From the cell containing the given text, extract its center point as [X, Y] coordinate. 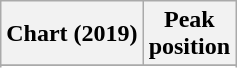
Chart (2019) [72, 34]
Peakposition [189, 34]
